Extract the [X, Y] coordinate from the center of the cell holding the provided text.  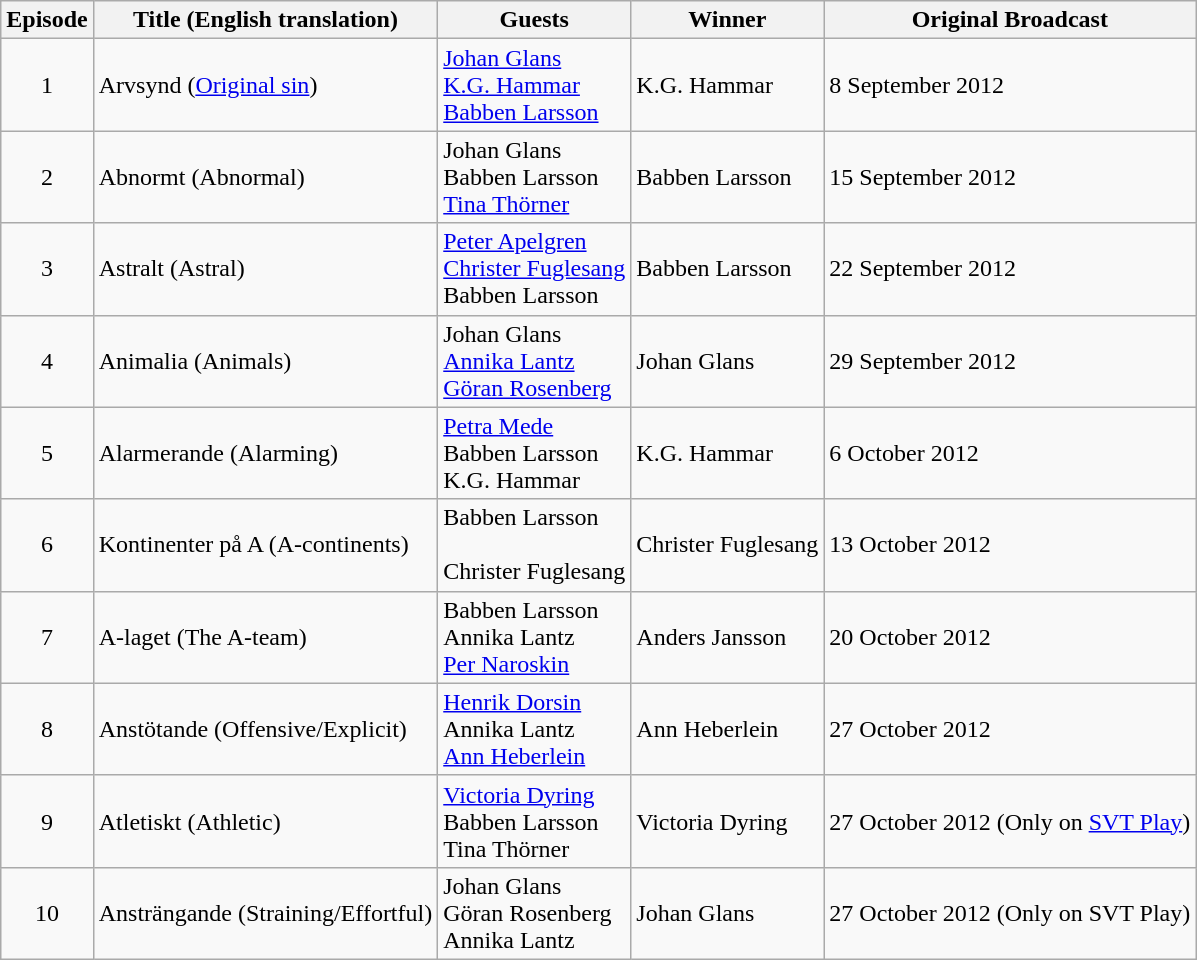
2 [47, 177]
Babben LarssonChrister Fuglesang [534, 545]
Victoria DyringBabben LarssonTina Thörner [534, 821]
3 [47, 269]
Atletiskt (Athletic) [266, 821]
Johan GlansGöran RosenbergAnnika Lantz [534, 913]
13 October 2012 [1010, 545]
8 [47, 729]
Johan GlansK.G. HammarBabben Larsson [534, 85]
1 [47, 85]
Anders Jansson [728, 637]
6 [47, 545]
15 September 2012 [1010, 177]
6 October 2012 [1010, 453]
Guests [534, 20]
27 October 2012 [1010, 729]
Arvsynd (Original sin) [266, 85]
22 September 2012 [1010, 269]
8 September 2012 [1010, 85]
4 [47, 361]
Johan GlansBabben LarssonTina Thörner [534, 177]
Astralt (Astral) [266, 269]
Christer Fuglesang [728, 545]
Animalia (Animals) [266, 361]
29 September 2012 [1010, 361]
7 [47, 637]
Episode [47, 20]
20 October 2012 [1010, 637]
Victoria Dyring [728, 821]
A-laget (The A-team) [266, 637]
Kontinenter på A (A-continents) [266, 545]
Peter ApelgrenChrister FuglesangBabben Larsson [534, 269]
Petra MedeBabben LarssonK.G. Hammar [534, 453]
Title (English translation) [266, 20]
Abnormt (Abnormal) [266, 177]
Johan GlansAnnika LantzGöran Rosenberg [534, 361]
5 [47, 453]
Winner [728, 20]
Anstötande (Offensive/Explicit) [266, 729]
Henrik DorsinAnnika LantzAnn Heberlein [534, 729]
Alarmerande (Alarming) [266, 453]
Original Broadcast [1010, 20]
Ansträngande (Straining/Effortful) [266, 913]
Babben LarssonAnnika LantzPer Naroskin [534, 637]
Ann Heberlein [728, 729]
10 [47, 913]
9 [47, 821]
